For the text-containing cell, return its midpoint in (x, y) coordinate format. 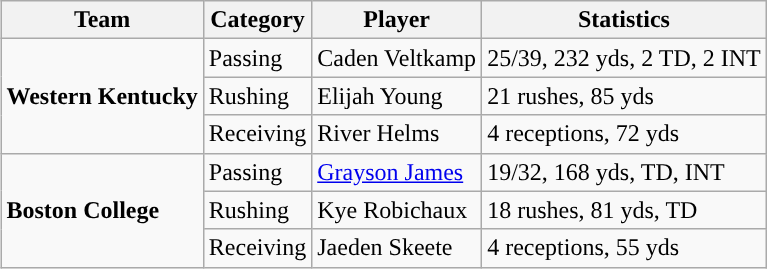
18 rushes, 81 yds, TD (624, 210)
19/32, 168 yds, TD, INT (624, 172)
Player (397, 20)
Category (257, 20)
River Helms (397, 134)
Elijah Young (397, 96)
25/39, 232 yds, 2 TD, 2 INT (624, 58)
Statistics (624, 20)
Caden Veltkamp (397, 58)
Grayson James (397, 172)
Kye Robichaux (397, 210)
Team (102, 20)
4 receptions, 72 yds (624, 134)
4 receptions, 55 yds (624, 248)
Jaeden Skeete (397, 248)
Boston College (102, 210)
21 rushes, 85 yds (624, 96)
Western Kentucky (102, 96)
